Locate the cell with the specified text and output its (x, y) center coordinate. 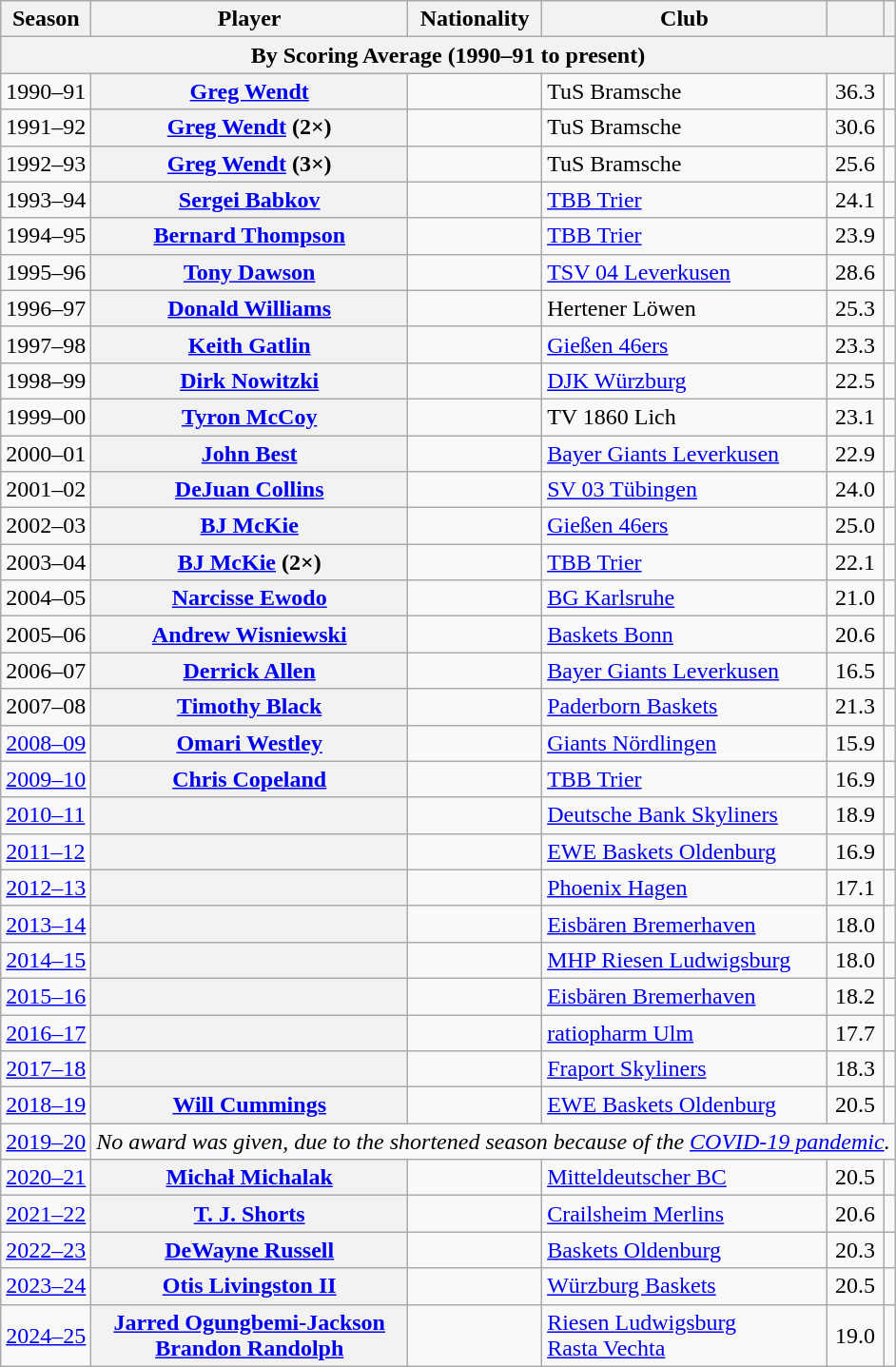
2017–18 (46, 1069)
23.1 (855, 417)
21.0 (855, 598)
Dirk Nowitzki (249, 381)
Paderborn Baskets (685, 707)
28.6 (855, 272)
Bernard Thompson (249, 236)
Crailsheim Merlins (685, 1214)
21.3 (855, 707)
John Best (249, 454)
Derrick Allen (249, 671)
Fraport Skyliners (685, 1069)
Baskets Oldenburg (685, 1250)
2012–13 (46, 888)
17.1 (855, 888)
20.3 (855, 1250)
ratiopharm Ulm (685, 1032)
Otis Livingston II (249, 1286)
2021–22 (46, 1214)
1992–93 (46, 164)
Greg Wendt (3×) (249, 164)
2022–23 (46, 1250)
17.7 (855, 1032)
Tyron McCoy (249, 417)
23.3 (855, 344)
Jarred Ogungbemi-JacksonBrandon Randolph (249, 1336)
25.6 (855, 164)
Timothy Black (249, 707)
Mitteldeutscher BC (685, 1178)
1994–95 (46, 236)
18.2 (855, 996)
TV 1860 Lich (685, 417)
18.3 (855, 1069)
Deutsche Bank Skyliners (685, 815)
Narcisse Ewodo (249, 598)
Michał Michalak (249, 1178)
Hertener Löwen (685, 308)
Club (685, 19)
25.0 (855, 526)
2003–04 (46, 562)
23.9 (855, 236)
Player (249, 19)
2008–09 (46, 743)
2001–02 (46, 490)
1996–97 (46, 308)
2002–03 (46, 526)
25.3 (855, 308)
T. J. Shorts (249, 1214)
2024–25 (46, 1336)
2018–19 (46, 1105)
Nationality (476, 19)
Will Cummings (249, 1105)
2013–14 (46, 924)
SV 03 Tübingen (685, 490)
24.1 (855, 200)
2010–11 (46, 815)
Sergei Babkov (249, 200)
Season (46, 19)
2019–20 (46, 1142)
2014–15 (46, 960)
Chris Copeland (249, 779)
2009–10 (46, 779)
Riesen Ludwigsburg Rasta Vechta (685, 1336)
MHP Riesen Ludwigsburg (685, 960)
By Scoring Average (1990–91 to present) (448, 55)
1997–98 (46, 344)
2000–01 (46, 454)
2016–17 (46, 1032)
Donald Williams (249, 308)
No award was given, due to the shortened season because of the COVID-19 pandemic. (493, 1142)
36.3 (855, 91)
Phoenix Hagen (685, 888)
24.0 (855, 490)
Tony Dawson (249, 272)
BJ McKie (2×) (249, 562)
30.6 (855, 127)
18.9 (855, 815)
2011–12 (46, 851)
22.5 (855, 381)
DJK Würzburg (685, 381)
15.9 (855, 743)
DeWayne Russell (249, 1250)
Würzburg Baskets (685, 1286)
BJ McKie (249, 526)
1995–96 (46, 272)
Baskets Bonn (685, 635)
22.1 (855, 562)
19.0 (855, 1336)
2005–06 (46, 635)
2015–16 (46, 996)
Giants Nördlingen (685, 743)
22.9 (855, 454)
2007–08 (46, 707)
BG Karlsruhe (685, 598)
Omari Westley (249, 743)
DeJuan Collins (249, 490)
Andrew Wisniewski (249, 635)
1990–91 (46, 91)
1991–92 (46, 127)
Keith Gatlin (249, 344)
TSV 04 Leverkusen (685, 272)
2004–05 (46, 598)
1999–00 (46, 417)
Greg Wendt (249, 91)
1993–94 (46, 200)
16.5 (855, 671)
2023–24 (46, 1286)
Greg Wendt (2×) (249, 127)
1998–99 (46, 381)
2020–21 (46, 1178)
2006–07 (46, 671)
